Pinpoint the cell where the given text exists, returning its [X, Y] midpoint coordinate. 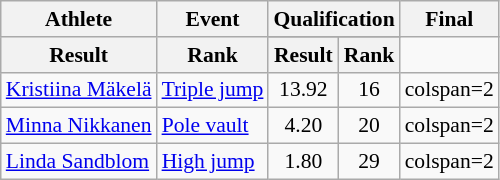
Athlete [79, 19]
20 [368, 126]
4.20 [303, 126]
Event [213, 19]
Kristiina Mäkelä [79, 90]
16 [368, 90]
29 [368, 162]
Qualification [334, 19]
1.80 [303, 162]
Linda Sandblom [79, 162]
Triple jump [213, 90]
High jump [213, 162]
Final [450, 19]
13.92 [303, 90]
Minna Nikkanen [79, 126]
Pole vault [213, 126]
